Output the (x, y) coordinate of the center of the cell containing the given text.  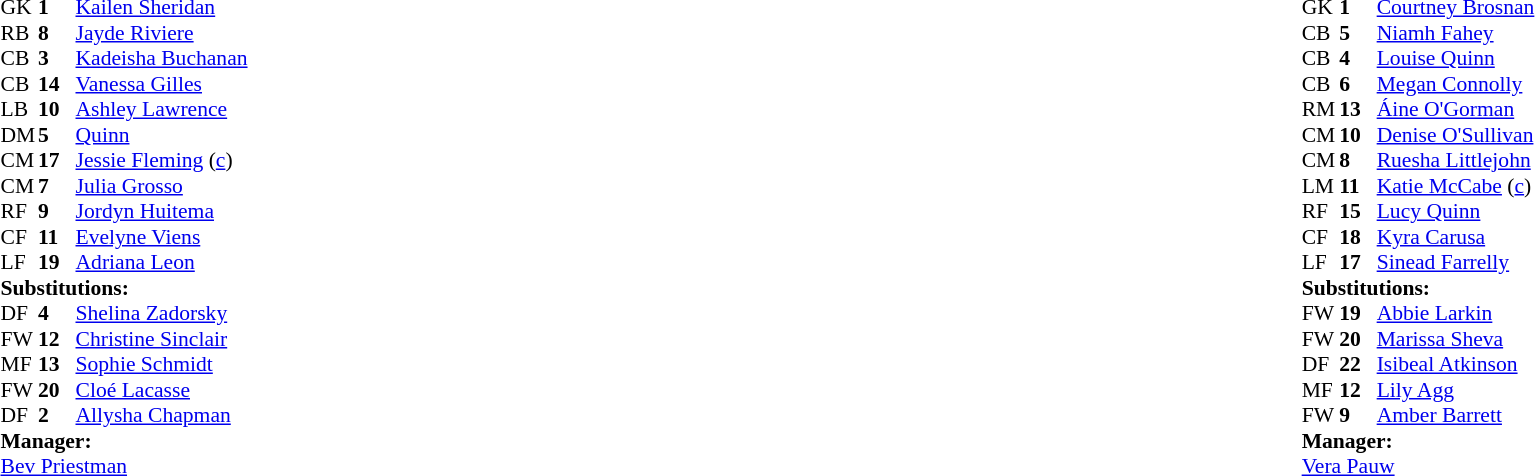
Vanessa Gilles (162, 84)
6 (1358, 84)
Niamh Fahey (1456, 33)
Shelina Zadorsky (162, 313)
Denise O'Sullivan (1456, 135)
Christine Sinclair (162, 339)
Áine O'Gorman (1456, 109)
Jordyn Huitema (162, 211)
Quinn (162, 135)
Evelyne Viens (162, 237)
22 (1358, 365)
Adriana Leon (162, 263)
18 (1358, 237)
Amber Barrett (1456, 415)
Cloé Lacasse (162, 390)
Allysha Chapman (162, 415)
Kyra Carusa (1456, 237)
RB (19, 33)
Ashley Lawrence (162, 109)
Marissa Sheva (1456, 339)
Abbie Larkin (1456, 313)
Sinead Farrelly (1456, 263)
Louise Quinn (1456, 59)
RM (1321, 109)
Jessie Fleming (c) (162, 161)
DM (19, 135)
Ruesha Littlejohn (1456, 161)
LB (19, 109)
Jayde Riviere (162, 33)
2 (57, 415)
Megan Connolly (1456, 84)
7 (57, 186)
15 (1358, 211)
Kadeisha Buchanan (162, 59)
Lily Agg (1456, 390)
Isibeal Atkinson (1456, 365)
14 (57, 84)
3 (57, 59)
Lucy Quinn (1456, 211)
LM (1321, 186)
Katie McCabe (c) (1456, 186)
Sophie Schmidt (162, 365)
Julia Grosso (162, 186)
